Pinpoint the cell where the given text exists, returning its (x, y) midpoint coordinate. 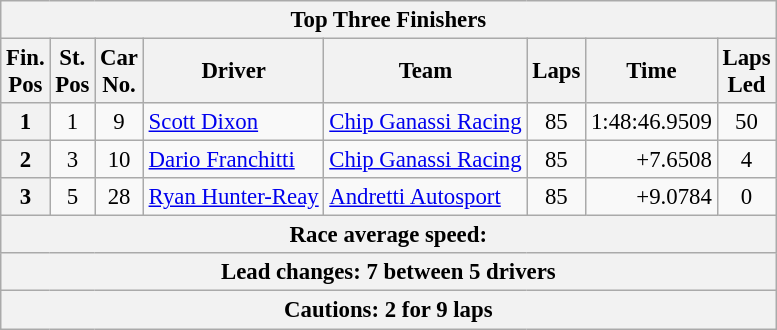
2 (26, 160)
Scott Dixon (234, 122)
+9.0784 (652, 197)
Dario Franchitti (234, 160)
1:48:46.9509 (652, 122)
Cautions: 2 for 9 laps (388, 310)
5 (72, 197)
+7.6508 (652, 160)
St.Pos (72, 72)
Team (426, 72)
4 (746, 160)
Fin.Pos (26, 72)
0 (746, 197)
Laps (556, 72)
LapsLed (746, 72)
28 (120, 197)
CarNo. (120, 72)
Time (652, 72)
Top Three Finishers (388, 20)
Lead changes: 7 between 5 drivers (388, 273)
Andretti Autosport (426, 197)
Ryan Hunter-Reay (234, 197)
10 (120, 160)
9 (120, 122)
Race average speed: (388, 235)
50 (746, 122)
Driver (234, 72)
